Determine the (x, y) coordinate at the center of the cell enclosing the given text.  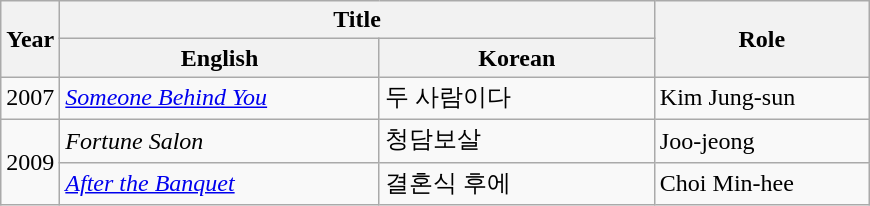
2007 (30, 98)
Someone Behind You (220, 98)
2009 (30, 162)
Joo-jeong (762, 140)
Title (358, 20)
After the Banquet (220, 184)
Role (762, 39)
Choi Min-hee (762, 184)
Kim Jung-sun (762, 98)
Fortune Salon (220, 140)
Korean (516, 58)
Year (30, 39)
English (220, 58)
결혼식 후에 (516, 184)
두 사람이다 (516, 98)
청담보살 (516, 140)
